Search for the cell housing the specified text and yield its (x, y) center coordinate. 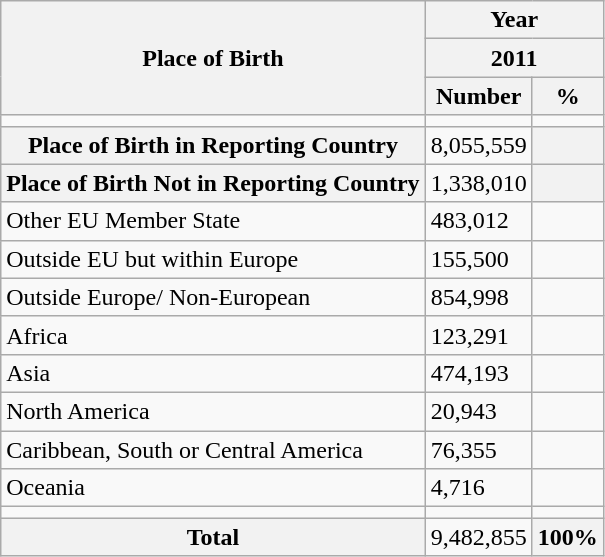
Place of Birth in Reporting Country (213, 145)
123,291 (478, 335)
Other EU Member State (213, 221)
854,998 (478, 297)
100% (568, 537)
Caribbean, South or Central America (213, 449)
Place of Birth (213, 58)
Outside EU but within Europe (213, 259)
Oceania (213, 488)
9,482,855 (478, 537)
8,055,559 (478, 145)
76,355 (478, 449)
Number (478, 96)
Asia (213, 373)
North America (213, 411)
20,943 (478, 411)
474,193 (478, 373)
483,012 (478, 221)
Africa (213, 335)
2011 (514, 58)
Outside Europe/ Non-European (213, 297)
Year (514, 20)
155,500 (478, 259)
Total (213, 537)
1,338,010 (478, 183)
4,716 (478, 488)
% (568, 96)
Place of Birth Not in Reporting Country (213, 183)
